Search for the cell housing the specified text and yield its [x, y] center coordinate. 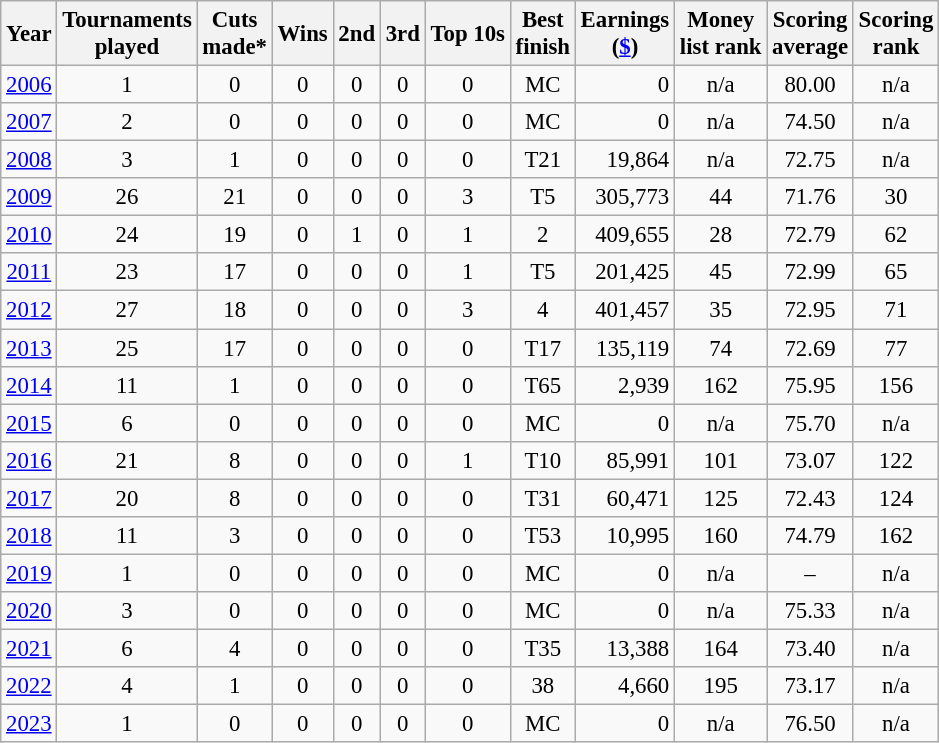
T65 [542, 385]
122 [896, 460]
2019 [29, 573]
2016 [29, 460]
74 [721, 348]
Money list rank [721, 34]
2,939 [624, 385]
2022 [29, 686]
2014 [29, 385]
28 [721, 235]
135,119 [624, 348]
72.99 [810, 273]
75.33 [810, 611]
72.69 [810, 348]
T35 [542, 648]
Top 10s [468, 34]
2010 [29, 235]
Scoring average [810, 34]
Year [29, 34]
30 [896, 197]
2017 [29, 498]
19 [234, 235]
72.95 [810, 310]
10,995 [624, 536]
164 [721, 648]
74.50 [810, 122]
101 [721, 460]
60,471 [624, 498]
2013 [29, 348]
156 [896, 385]
T53 [542, 536]
27 [127, 310]
24 [127, 235]
2023 [29, 724]
Best finish [542, 34]
71.76 [810, 197]
2007 [29, 122]
74.79 [810, 536]
Earnings($) [624, 34]
305,773 [624, 197]
2008 [29, 160]
72.79 [810, 235]
T31 [542, 498]
401,457 [624, 310]
195 [721, 686]
2nd [356, 34]
73.40 [810, 648]
2011 [29, 273]
T17 [542, 348]
72.75 [810, 160]
2021 [29, 648]
76.50 [810, 724]
4,660 [624, 686]
Scoring rank [896, 34]
2015 [29, 423]
2018 [29, 536]
2006 [29, 85]
73.17 [810, 686]
124 [896, 498]
T21 [542, 160]
T10 [542, 460]
20 [127, 498]
35 [721, 310]
2009 [29, 197]
2012 [29, 310]
45 [721, 273]
160 [721, 536]
13,388 [624, 648]
85,991 [624, 460]
73.07 [810, 460]
65 [896, 273]
75.70 [810, 423]
125 [721, 498]
2020 [29, 611]
38 [542, 686]
– [810, 573]
19,864 [624, 160]
23 [127, 273]
72.43 [810, 498]
Wins [302, 34]
71 [896, 310]
62 [896, 235]
Cuts made* [234, 34]
26 [127, 197]
Tournaments played [127, 34]
75.95 [810, 385]
3rd [402, 34]
25 [127, 348]
77 [896, 348]
44 [721, 197]
18 [234, 310]
201,425 [624, 273]
80.00 [810, 85]
409,655 [624, 235]
